Scan for the cell matching the given text and deliver its [x, y] coordinate at center. 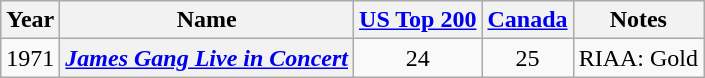
Notes [638, 20]
24 [418, 58]
Year [30, 20]
US Top 200 [418, 20]
25 [528, 58]
James Gang Live in Concert [207, 58]
RIAA: Gold [638, 58]
1971 [30, 58]
Canada [528, 20]
Name [207, 20]
